Extract the (x, y) coordinate from the center of the cell holding the provided text.  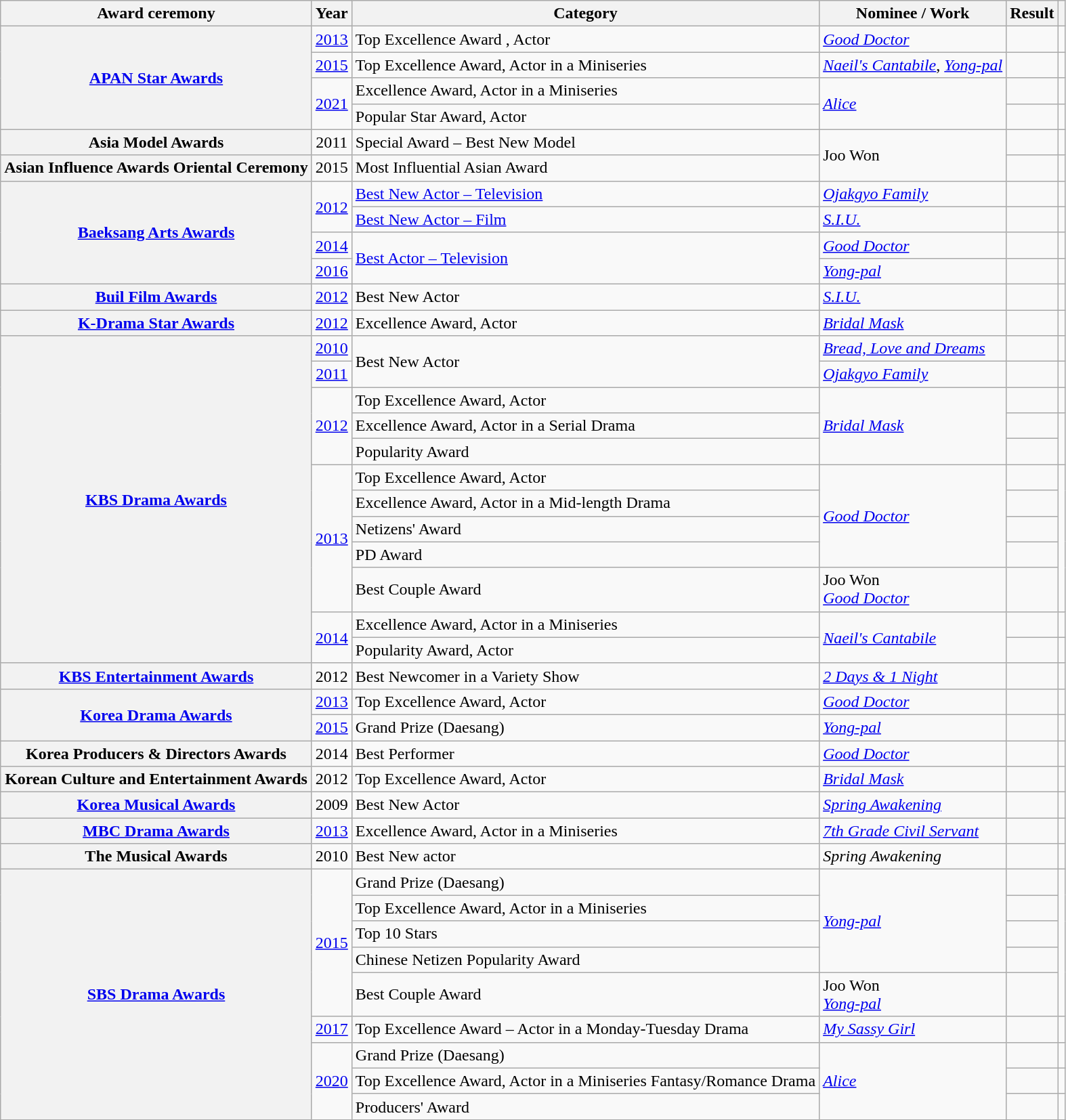
Category (585, 14)
Nominee / Work (913, 14)
2017 (332, 1029)
Joo Won (913, 155)
2009 (332, 805)
Popular Star Award, Actor (585, 116)
Top Excellence Award, Actor in a Miniseries Fantasy/Romance Drama (585, 1081)
Netizens' Award (585, 529)
Top Excellence Award – Actor in a Monday-Tuesday Drama (585, 1029)
Korea Producers & Directors Awards (156, 754)
KBS Drama Awards (156, 500)
Best Performer (585, 754)
KBS Entertainment Awards (156, 676)
Best New Actor – Film (585, 219)
Producers' Award (585, 1106)
Excellence Award, Actor (585, 323)
Special Award – Best New Model (585, 142)
2016 (332, 271)
Top 10 Stars (585, 934)
SBS Drama Awards (156, 995)
Asia Model Awards (156, 142)
Result (1032, 14)
Popularity Award, Actor (585, 650)
Excellence Award, Actor in a Serial Drama (585, 426)
Korean Culture and Entertainment Awards (156, 779)
Bread, Love and Dreams (913, 349)
Excellence Award, Actor in a Mid-length Drama (585, 503)
Korea Drama Awards (156, 714)
MBC Drama Awards (156, 831)
PD Award (585, 555)
Buil Film Awards (156, 297)
Best Newcomer in a Variety Show (585, 676)
Award ceremony (156, 14)
Top Excellence Award , Actor (585, 39)
Naeil's Cantabile (913, 637)
Joo Won Yong-pal (913, 994)
Most Influential Asian Award (585, 168)
2020 (332, 1081)
Naeil's Cantabile, Yong-pal (913, 65)
APAN Star Awards (156, 78)
K-Drama Star Awards (156, 323)
The Musical Awards (156, 857)
Chinese Netizen Popularity Award (585, 960)
Year (332, 14)
7th Grade Civil Servant (913, 831)
My Sassy Girl (913, 1029)
Joo Won Good Doctor (913, 589)
Best New actor (585, 857)
Baeksang Arts Awards (156, 232)
Korea Musical Awards (156, 805)
Popularity Award (585, 452)
Best New Actor – Television (585, 194)
2021 (332, 104)
Asian Influence Awards Oriental Ceremony (156, 168)
Best Actor – Television (585, 258)
2 Days & 1 Night (913, 676)
